Detect which cell encompasses the target text, then output its (x, y) center coordinate. 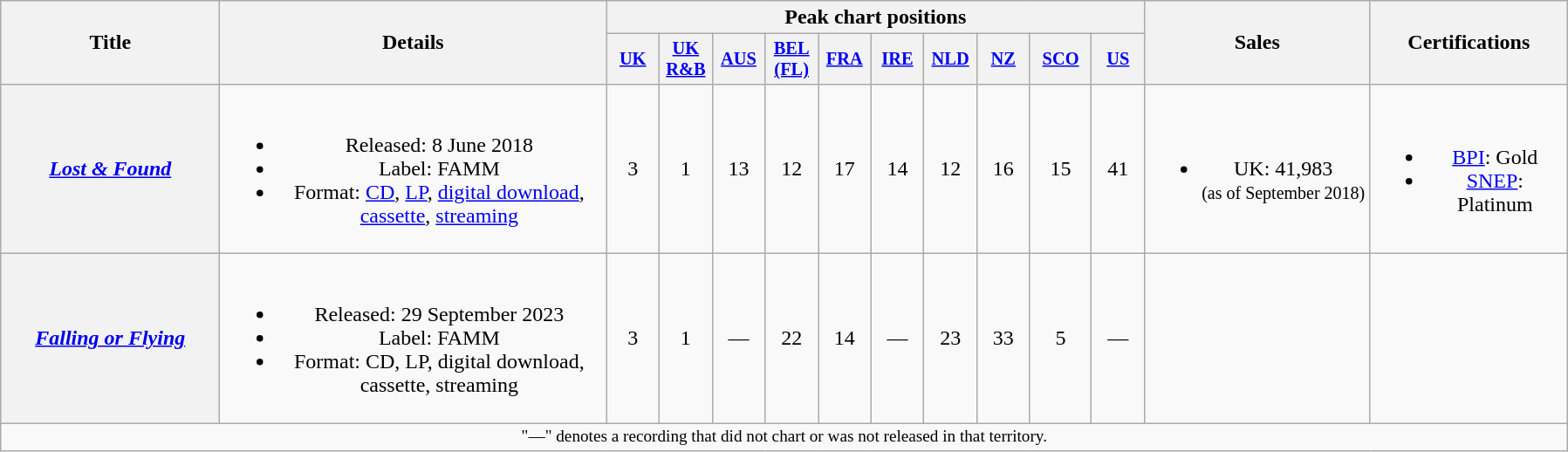
13 (738, 168)
17 (845, 168)
Peak chart positions (876, 17)
UK: 41,983(as of September 2018) (1257, 168)
Sales (1257, 43)
US (1119, 59)
15 (1061, 168)
UKR&B (686, 59)
23 (951, 339)
NLD (951, 59)
Lost & Found (110, 168)
41 (1119, 168)
AUS (738, 59)
"—" denotes a recording that did not chart or was not released in that territory. (784, 437)
UK (633, 59)
33 (1003, 339)
Falling or Flying (110, 339)
SCO (1061, 59)
22 (792, 339)
Certifications (1469, 43)
IRE (897, 59)
Details (414, 43)
Title (110, 43)
5 (1061, 339)
NZ (1003, 59)
16 (1003, 168)
BPI: GoldSNEP: Platinum (1469, 168)
BEL(FL) (792, 59)
Released: 8 June 2018Label: FAMMFormat: CD, LP, digital download, cassette, streaming (414, 168)
Released: 29 September 2023Label: FAMMFormat: CD, LP, digital download, cassette, streaming (414, 339)
FRA (845, 59)
